Pinpoint the cell where the given text exists, returning its (X, Y) midpoint coordinate. 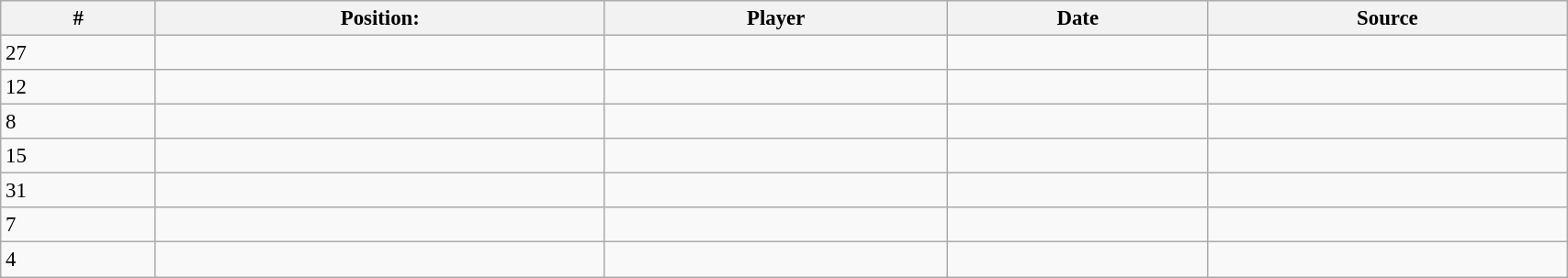
# (79, 18)
7 (79, 225)
Date (1077, 18)
Source (1387, 18)
15 (79, 156)
8 (79, 122)
Player (775, 18)
12 (79, 87)
4 (79, 260)
31 (79, 191)
27 (79, 53)
Position: (380, 18)
